Return (X, Y) of the center of cell containing provided text 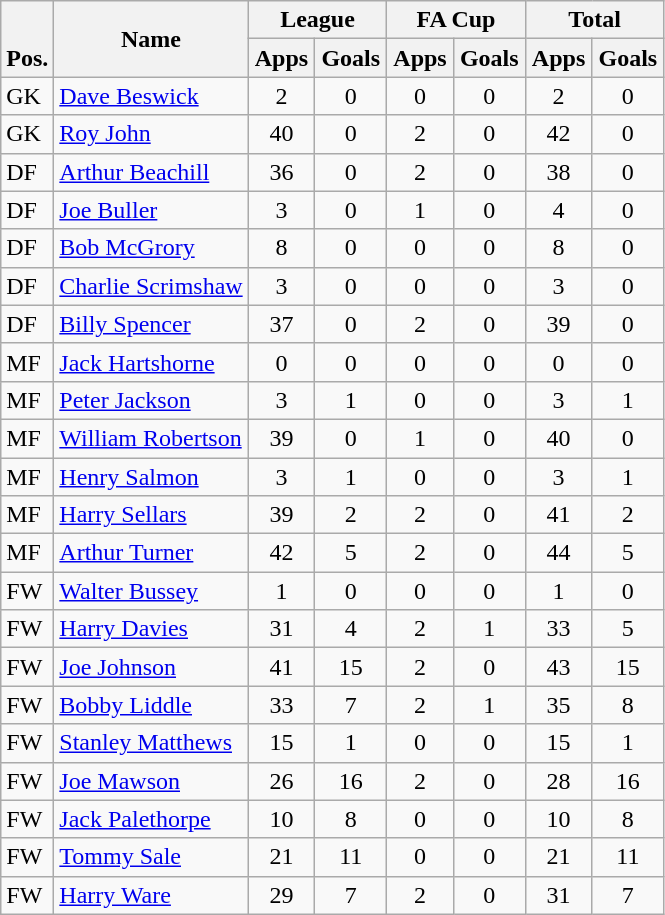
Bobby Liddle (151, 705)
Tommy Sale (151, 857)
Dave Beswick (151, 96)
William Robertson (151, 438)
Jack Hartshorne (151, 362)
Pos. (28, 39)
43 (558, 667)
28 (558, 781)
League (318, 20)
37 (282, 324)
Joe Mawson (151, 781)
Name (151, 39)
Arthur Turner (151, 553)
Henry Salmon (151, 477)
Harry Sellars (151, 515)
Charlie Scrimshaw (151, 286)
Peter Jackson (151, 400)
Walter Bussey (151, 591)
Bob McGrory (151, 248)
29 (282, 895)
Roy John (151, 134)
FA Cup (456, 20)
Jack Palethorpe (151, 819)
35 (558, 705)
38 (558, 172)
Stanley Matthews (151, 743)
Harry Davies (151, 629)
Billy Spencer (151, 324)
Joe Buller (151, 210)
Joe Johnson (151, 667)
36 (282, 172)
Total (594, 20)
Arthur Beachill (151, 172)
44 (558, 553)
Harry Ware (151, 895)
26 (282, 781)
